Find where the given text appears and provide that cell's center as [x, y] coordinate. 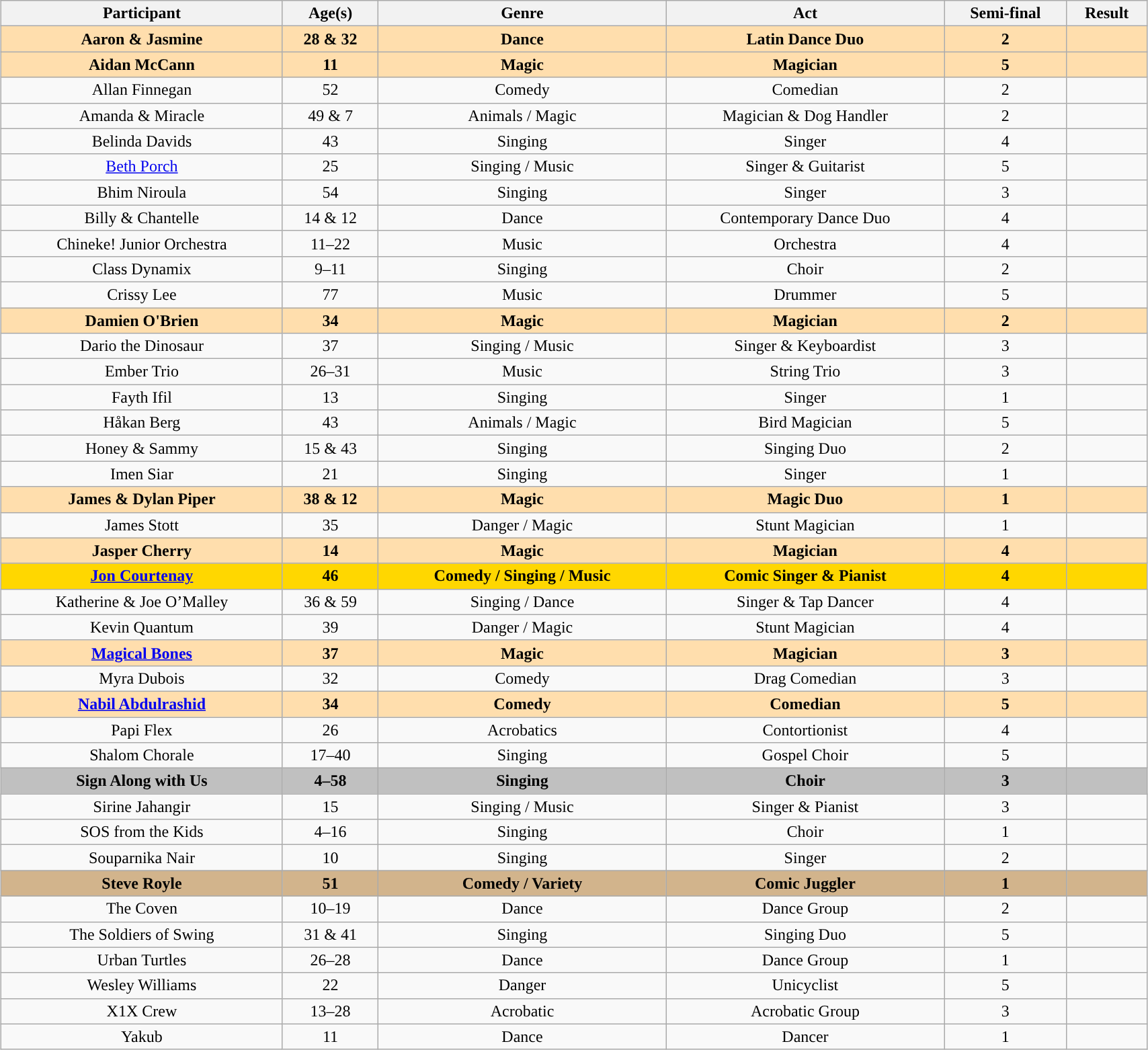
Orchestra [805, 243]
Yakub [142, 1037]
Wesley Williams [142, 985]
Imen Siar [142, 474]
22 [330, 985]
Jasper Cherry [142, 551]
Singer & Guitarist [805, 167]
54 [330, 192]
Katherine & Joe O’Malley [142, 602]
Beth Porch [142, 167]
15 & 43 [330, 448]
Contemporary Dance Duo [805, 218]
Kevin Quantum [142, 627]
Singer & Tap Dancer [805, 602]
Bird Magician [805, 423]
Sirine Jahangir [142, 807]
26 [330, 729]
The Coven [142, 909]
4–16 [330, 832]
Steve Royle [142, 883]
Damien O'Brien [142, 321]
10 [330, 858]
Age(s) [330, 13]
21 [330, 474]
26–28 [330, 960]
14 [330, 551]
Belinda Davids [142, 141]
Bhim Niroula [142, 192]
Ember Trio [142, 372]
Latin Dance Duo [805, 39]
The Soldiers of Swing [142, 934]
Semi-final [1006, 13]
Dancer [805, 1037]
32 [330, 678]
39 [330, 627]
Nabil Abdulrashid [142, 704]
James & Dylan Piper [142, 499]
Act [805, 13]
Myra Dubois [142, 678]
X1X Crew [142, 1011]
Chineke! Junior Orchestra [142, 243]
Genre [522, 13]
35 [330, 525]
Aidan McCann [142, 65]
Contortionist [805, 729]
13 [330, 397]
25 [330, 167]
Aaron & Jasmine [142, 39]
James Stott [142, 525]
26–31 [330, 372]
Magical Bones [142, 653]
Drummer [805, 294]
Singing / Dance [522, 602]
Souparnika Nair [142, 858]
Crissy Lee [142, 294]
36 & 59 [330, 602]
10–19 [330, 909]
31 & 41 [330, 934]
Comedy / Singing / Music [522, 576]
Allan Finnegan [142, 90]
52 [330, 90]
Unicyclist [805, 985]
Amanda & Miracle [142, 116]
Urban Turtles [142, 960]
49 & 7 [330, 116]
Class Dynamix [142, 269]
Gospel Choir [805, 756]
Shalom Chorale [142, 756]
11–22 [330, 243]
Acrobatics [522, 729]
Papi Flex [142, 729]
14 & 12 [330, 218]
77 [330, 294]
4–58 [330, 781]
Jon Courtenay [142, 576]
17–40 [330, 756]
46 [330, 576]
Dario the Dinosaur [142, 346]
15 [330, 807]
Håkan Berg [142, 423]
Singer & Pianist [805, 807]
Sign Along with Us [142, 781]
Acrobatic [522, 1011]
Magic Duo [805, 499]
Fayth Ifil [142, 397]
Singer & Keyboardist [805, 346]
Drag Comedian [805, 678]
28 & 32 [330, 39]
Comic Singer & Pianist [805, 576]
38 & 12 [330, 499]
Comedy / Variety [522, 883]
51 [330, 883]
Result [1107, 13]
Magician & Dog Handler [805, 116]
Billy & Chantelle [142, 218]
13–28 [330, 1011]
9–11 [330, 269]
Honey & Sammy [142, 448]
String Trio [805, 372]
Comic Juggler [805, 883]
Participant [142, 13]
SOS from the Kids [142, 832]
Acrobatic Group [805, 1011]
Danger [522, 985]
